Detect which cell encompasses the target text, then output its [X, Y] center coordinate. 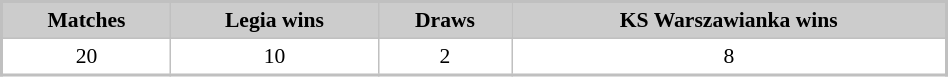
KS Warszawianka wins [730, 20]
Legia wins [275, 20]
Matches [86, 20]
2 [445, 56]
10 [275, 56]
Draws [445, 20]
8 [730, 56]
20 [86, 56]
